For the text-containing cell, return its midpoint in (x, y) coordinate format. 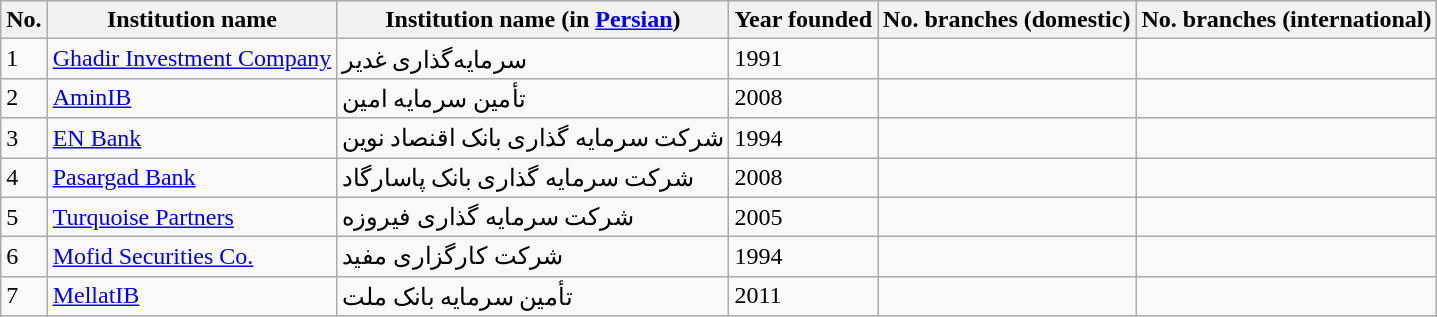
شرکت کارگزاری مفید (533, 257)
Institution name (192, 20)
Mofid Securities Co. (192, 257)
2011 (804, 296)
2 (24, 98)
شرکت سرمایه گذاری فیروزه (533, 217)
تأمین سرمایه امین (533, 98)
AminIB (192, 98)
4 (24, 178)
تأمین سرمایه بانک ملت (533, 296)
Institution name (in Persian) (533, 20)
5 (24, 217)
3 (24, 138)
7 (24, 296)
No. branches (international) (1286, 20)
Turquoise Partners (192, 217)
MellatIB (192, 296)
1 (24, 59)
شرکت سرمایه گذاری بانک اقنصاد نوین (533, 138)
1991 (804, 59)
Ghadir Investment Company (192, 59)
No. (24, 20)
Year founded (804, 20)
EN Bank (192, 138)
2005 (804, 217)
سرمایه‌گذاری غدیر (533, 59)
Pasargad Bank (192, 178)
No. branches (domestic) (1007, 20)
6 (24, 257)
شرکت سرمایه گذاری بانک پاسارگاد (533, 178)
